Return the (x, y) coordinate for the center point of the cell that contains the specified text.  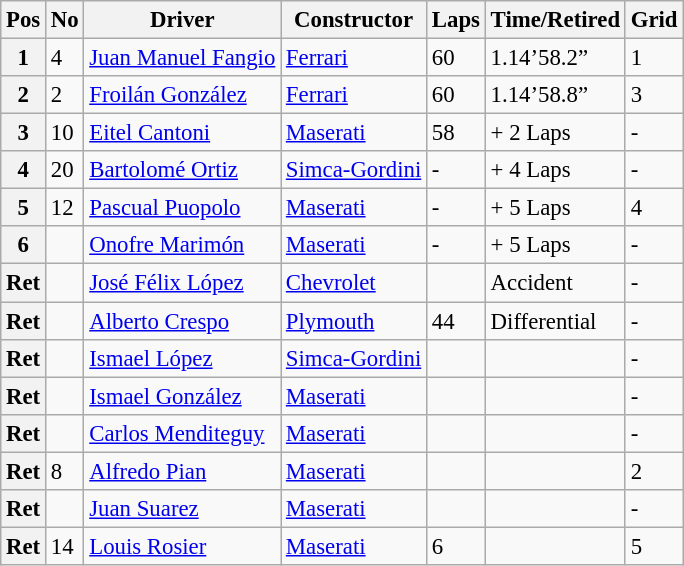
Driver (182, 20)
Constructor (354, 20)
Onofre Marimón (182, 245)
Time/Retired (555, 20)
Laps (456, 20)
No (65, 20)
58 (456, 133)
10 (65, 133)
Louis Rosier (182, 546)
14 (65, 546)
1.14’58.2” (555, 58)
20 (65, 170)
Alberto Crespo (182, 321)
Bartolomé Ortiz (182, 170)
Ismael López (182, 358)
Plymouth (354, 321)
Accident (555, 283)
12 (65, 208)
Juan Manuel Fangio (182, 58)
Froilán González (182, 95)
Ismael González (182, 396)
Differential (555, 321)
8 (65, 471)
1.14’58.8” (555, 95)
Carlos Menditeguy (182, 433)
+ 2 Laps (555, 133)
+ 4 Laps (555, 170)
Eitel Cantoni (182, 133)
44 (456, 321)
José Félix López (182, 283)
Juan Suarez (182, 509)
Pascual Puopolo (182, 208)
Chevrolet (354, 283)
Grid (654, 20)
Alfredo Pian (182, 471)
Pos (24, 20)
